Find where the given text appears and provide that cell's center as [X, Y] coordinate. 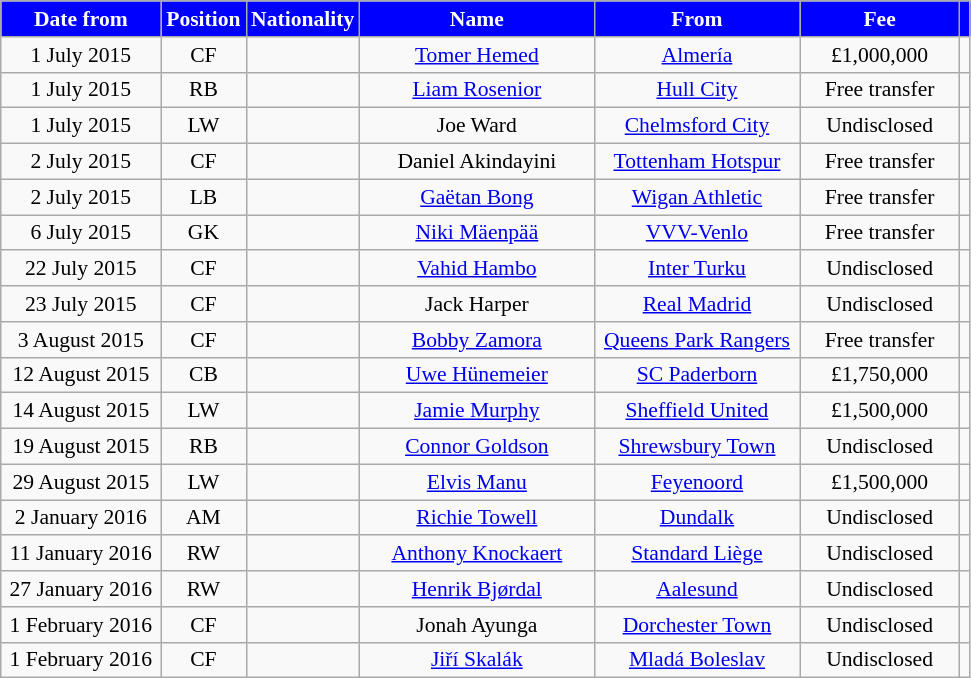
Chelmsford City [696, 126]
Aalesund [696, 589]
Niki Mäenpää [476, 233]
Date from [81, 19]
Jiří Skalák [476, 660]
Dorchester Town [696, 625]
CB [204, 375]
Dundalk [696, 518]
Tottenham Hotspur [696, 162]
LB [204, 197]
Queens Park Rangers [696, 340]
Jonah Ayunga [476, 625]
Feyenoord [696, 482]
Jamie Murphy [476, 411]
3 August 2015 [81, 340]
29 August 2015 [81, 482]
Uwe Hünemeier [476, 375]
AM [204, 518]
Elvis Manu [476, 482]
Real Madrid [696, 304]
Bobby Zamora [476, 340]
19 August 2015 [81, 447]
Hull City [696, 90]
Henrik Bjørdal [476, 589]
From [696, 19]
£1,750,000 [880, 375]
Mladá Boleslav [696, 660]
Fee [880, 19]
Nationality [302, 19]
Gaëtan Bong [476, 197]
£1,000,000 [880, 55]
GK [204, 233]
VVV-Venlo [696, 233]
Inter Turku [696, 269]
Tomer Hemed [476, 55]
Wigan Athletic [696, 197]
Liam Rosenior [476, 90]
Richie Towell [476, 518]
14 August 2015 [81, 411]
23 July 2015 [81, 304]
Standard Liège [696, 554]
Anthony Knockaert [476, 554]
2 January 2016 [81, 518]
Shrewsbury Town [696, 447]
Vahid Hambo [476, 269]
12 August 2015 [81, 375]
Joe Ward [476, 126]
27 January 2016 [81, 589]
Connor Goldson [476, 447]
SC Paderborn [696, 375]
Almería [696, 55]
Sheffield United [696, 411]
Jack Harper [476, 304]
22 July 2015 [81, 269]
Daniel Akindayini [476, 162]
11 January 2016 [81, 554]
6 July 2015 [81, 233]
Name [476, 19]
Position [204, 19]
